Extract the [X, Y] coordinate from the center of the cell holding the provided text.  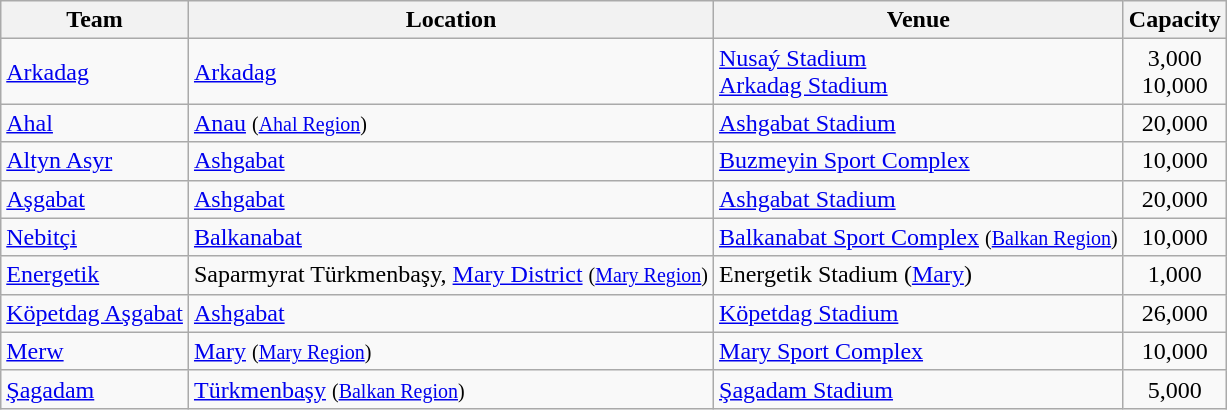
Nusaý Stadium Arkadag Stadium [919, 72]
Venue [919, 20]
1,000 [1174, 275]
3,000 10,000 [1174, 72]
Mary Sport Complex [919, 351]
Altyn Asyr [95, 161]
Türkmenbaşy (Balkan Region) [450, 389]
Location [450, 20]
Ahal [95, 123]
Şagadam Stadium [919, 389]
Anau (Ahal Region) [450, 123]
Balkanabat [450, 237]
Energetik Stadium (Mary) [919, 275]
Saparmyrat Türkmenbaşy, Mary District (Mary Region) [450, 275]
Aşgabat [95, 199]
Mary (Mary Region) [450, 351]
Buzmeyin Sport Complex [919, 161]
26,000 [1174, 313]
Nebitçi [95, 237]
Energetik [95, 275]
5,000 [1174, 389]
Team [95, 20]
Şagadam [95, 389]
Capacity [1174, 20]
Köpetdag Stadium [919, 313]
Köpetdag Aşgabat [95, 313]
Balkanabat Sport Complex (Balkan Region) [919, 237]
Merw [95, 351]
